Provide the [X, Y] coordinate of the cell's center where the given text is located.  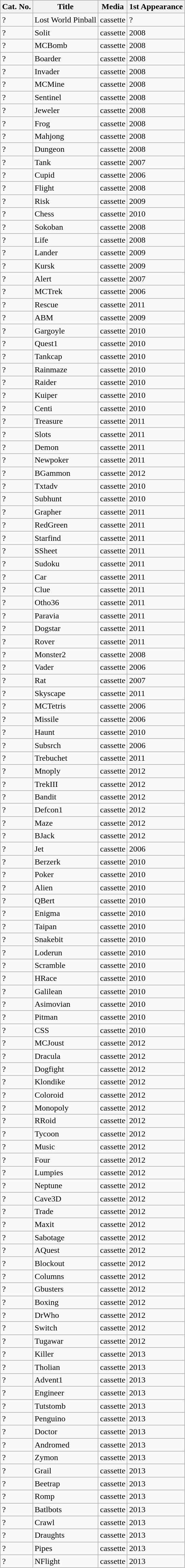
Klondike [65, 1082]
MCBomb [65, 46]
Clue [65, 590]
Poker [65, 875]
Grail [65, 1471]
RRoid [65, 1121]
QBert [65, 901]
MCTrek [65, 292]
Galilean [65, 991]
RedGreen [65, 525]
Alien [65, 888]
Romp [65, 1497]
Killer [65, 1354]
Pitman [65, 1017]
Invader [65, 71]
1st Appearance [156, 7]
Sudoku [65, 564]
Lander [65, 253]
NFlight [65, 1561]
Boarder [65, 59]
Alert [65, 279]
Andromed [65, 1445]
Centi [65, 408]
Maxit [65, 1225]
AQuest [65, 1250]
Tycoon [65, 1134]
Blockout [65, 1263]
Dogstar [65, 629]
Treasure [65, 421]
Lumpies [65, 1173]
Beetrap [65, 1484]
MCJoust [65, 1043]
Subhunt [65, 499]
ABM [65, 318]
Paravia [65, 616]
Demon [65, 447]
Sokoban [65, 227]
SSheet [65, 551]
Media [113, 7]
Penguino [65, 1419]
Music [65, 1147]
Coloroid [65, 1095]
Trade [65, 1212]
Boxing [65, 1302]
Vader [65, 667]
Missile [65, 719]
Jet [65, 849]
Switch [65, 1328]
Tugawar [65, 1341]
Mnoply [65, 771]
Lost World Pinball [65, 20]
Risk [65, 201]
Zymon [65, 1458]
Haunt [65, 732]
Cupid [65, 175]
MCTetris [65, 706]
Title [65, 7]
TrekIII [65, 784]
Loderun [65, 952]
CSS [65, 1030]
Tankcap [65, 356]
Rescue [65, 305]
Frog [65, 123]
Asimovian [65, 1004]
Draughts [65, 1535]
Bandit [65, 797]
HRace [65, 978]
Tutstomb [65, 1406]
Sabotage [65, 1238]
Dogfight [65, 1069]
Txtadv [65, 486]
Gbusters [65, 1289]
Four [65, 1160]
Tholian [65, 1367]
Newpoker [65, 460]
Jeweler [65, 110]
Subsrch [65, 745]
Crawl [65, 1522]
Kursk [65, 266]
Berzerk [65, 862]
Pipes [65, 1548]
Quest1 [65, 343]
Mahjong [65, 136]
Dungeon [65, 149]
Taipan [65, 926]
Doctor [65, 1432]
Car [65, 577]
Rainmaze [65, 369]
Sentinel [65, 97]
Chess [65, 214]
Neptune [65, 1185]
Slots [65, 434]
Trebuchet [65, 758]
Starfind [65, 538]
Cave3D [65, 1198]
Engineer [65, 1393]
Kuiper [65, 395]
Otho36 [65, 603]
Monopoly [65, 1108]
Batlbots [65, 1509]
Scramble [65, 965]
BJack [65, 836]
DrWho [65, 1315]
Enigma [65, 914]
Monster2 [65, 654]
Columns [65, 1276]
Tank [65, 162]
MCMine [65, 84]
Skyscape [65, 693]
Rat [65, 680]
Snakebit [65, 939]
Flight [65, 188]
Defcon1 [65, 810]
BGammon [65, 473]
Gargoyle [65, 330]
Rover [65, 642]
Dracula [65, 1056]
Raider [65, 383]
Grapher [65, 512]
Life [65, 240]
Advent1 [65, 1380]
Cat. No. [17, 7]
Solit [65, 33]
Maze [65, 823]
